Determine the (X, Y) coordinate at the center of the cell enclosing the given text.  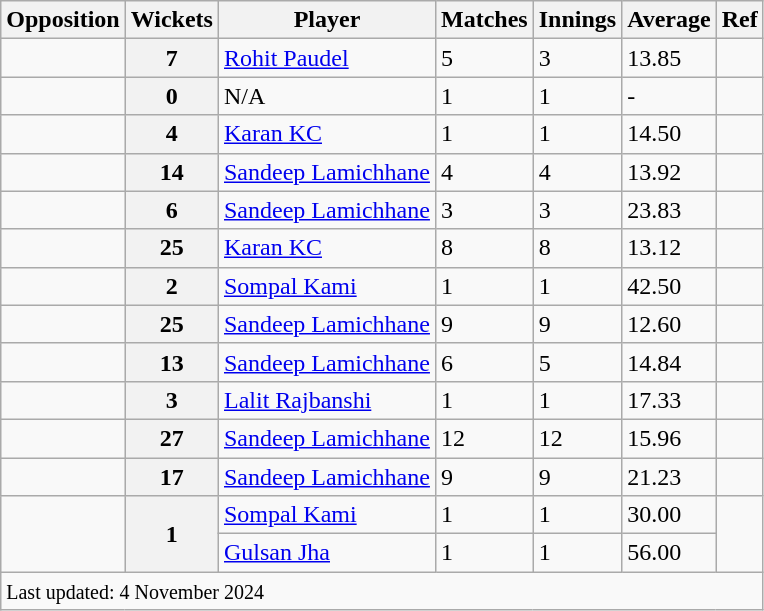
N/A (326, 96)
2 (172, 286)
12.60 (670, 324)
30.00 (670, 515)
27 (172, 438)
13.92 (670, 172)
21.23 (670, 477)
42.50 (670, 286)
14.50 (670, 134)
14.84 (670, 362)
13.85 (670, 58)
Lalit Rajbanshi (326, 400)
14 (172, 172)
56.00 (670, 553)
17 (172, 477)
Last updated: 4 November 2024 (382, 591)
7 (172, 58)
Matches (484, 20)
Average (670, 20)
Opposition (63, 20)
Innings (577, 20)
15.96 (670, 438)
Ref (740, 20)
13 (172, 362)
Wickets (172, 20)
Gulsan Jha (326, 553)
23.83 (670, 210)
17.33 (670, 400)
Player (326, 20)
Rohit Paudel (326, 58)
13.12 (670, 248)
0 (172, 96)
- (670, 96)
